Capture the cell that displays the provided text and extract its [x, y] central coordinate. 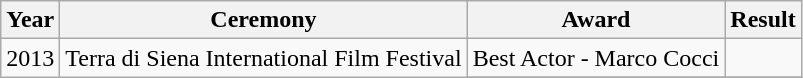
Result [763, 20]
Award [596, 20]
Ceremony [264, 20]
Terra di Siena International Film Festival [264, 58]
2013 [30, 58]
Year [30, 20]
Best Actor - Marco Cocci [596, 58]
